Scan for the cell matching the given text and deliver its (x, y) coordinate at center. 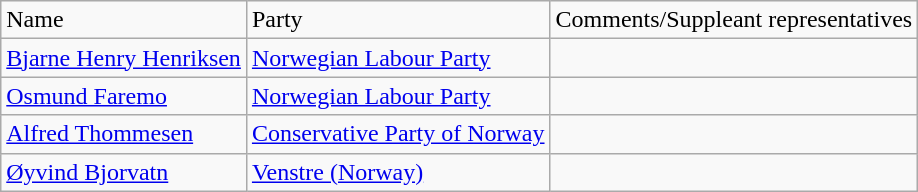
Bjarne Henry Henriksen (124, 58)
Conservative Party of Norway (398, 134)
Party (398, 20)
Comments/Suppleant representatives (734, 20)
Øyvind Bjorvatn (124, 172)
Venstre (Norway) (398, 172)
Osmund Faremo (124, 96)
Alfred Thommesen (124, 134)
Name (124, 20)
